Output the [x, y] coordinate of the center of the cell containing the given text.  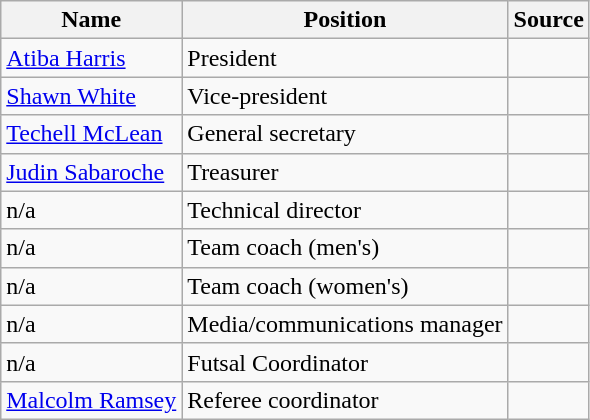
Malcolm Ramsey [92, 400]
Referee coordinator [345, 400]
Team coach (men's) [345, 248]
Judin Sabaroche [92, 172]
Source [548, 20]
Atiba Harris [92, 58]
Name [92, 20]
Treasurer [345, 172]
Media/communications manager [345, 324]
General secretary [345, 134]
Position [345, 20]
Vice-president [345, 96]
Shawn White [92, 96]
Techell McLean [92, 134]
President [345, 58]
Futsal Coordinator [345, 362]
Technical director [345, 210]
Team coach (women's) [345, 286]
